Identify which cell holds the provided text, then report its (x, y) central coordinate. 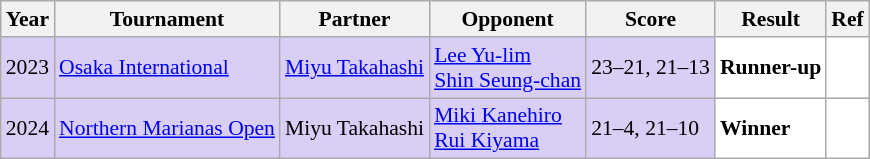
Tournament (167, 19)
Miki Kanehiro Rui Kiyama (508, 128)
Runner-up (770, 68)
Winner (770, 128)
Osaka International (167, 68)
Opponent (508, 19)
2023 (28, 68)
Ref (847, 19)
21–4, 21–10 (650, 128)
2024 (28, 128)
Lee Yu-lim Shin Seung-chan (508, 68)
Northern Marianas Open (167, 128)
Year (28, 19)
Partner (354, 19)
23–21, 21–13 (650, 68)
Result (770, 19)
Score (650, 19)
